Extract the (X, Y) coordinate from the center of the cell holding the provided text.  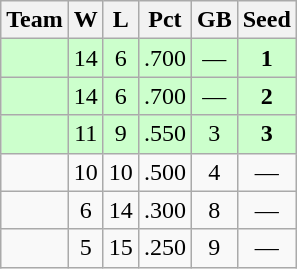
.250 (164, 248)
W (86, 20)
L (120, 20)
1 (266, 58)
4 (214, 172)
Seed (266, 20)
5 (86, 248)
.500 (164, 172)
.550 (164, 134)
11 (86, 134)
2 (266, 96)
Pct (164, 20)
.300 (164, 210)
GB (214, 20)
8 (214, 210)
15 (120, 248)
Team (35, 20)
